Locate the cell with the specified text and output its [x, y] center coordinate. 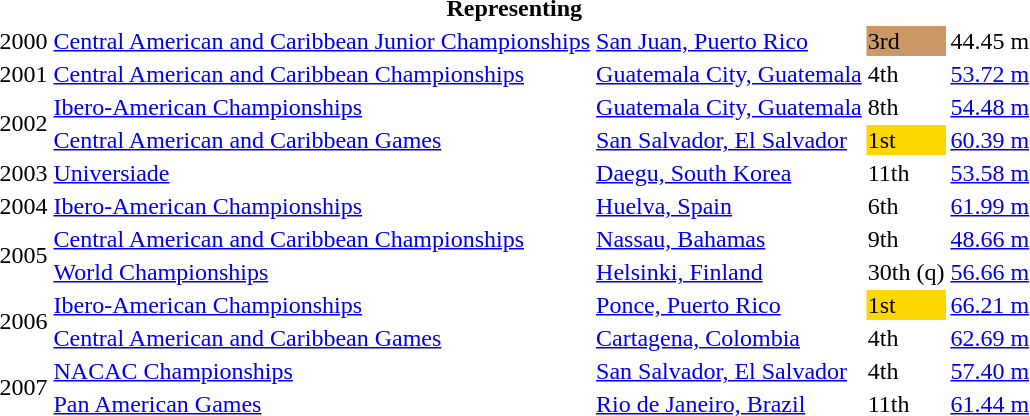
Cartagena, Colombia [730, 338]
World Championships [322, 272]
San Juan, Puerto Rico [730, 41]
Helsinki, Finland [730, 272]
9th [906, 239]
11th [906, 173]
3rd [906, 41]
30th (q) [906, 272]
Ponce, Puerto Rico [730, 305]
Universiade [322, 173]
Daegu, South Korea [730, 173]
Central American and Caribbean Junior Championships [322, 41]
Nassau, Bahamas [730, 239]
6th [906, 206]
Huelva, Spain [730, 206]
NACAC Championships [322, 371]
8th [906, 107]
